From the cell containing the given text, extract its center point as [X, Y] coordinate. 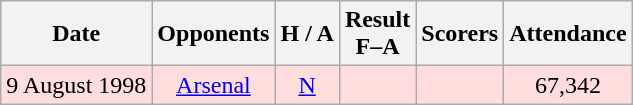
Opponents [214, 34]
Attendance [568, 34]
Date [76, 34]
H / A [307, 34]
Arsenal [214, 85]
Scorers [460, 34]
N [307, 85]
ResultF–A [377, 34]
67,342 [568, 85]
9 August 1998 [76, 85]
